Find where the given text appears and provide that cell's center as [x, y] coordinate. 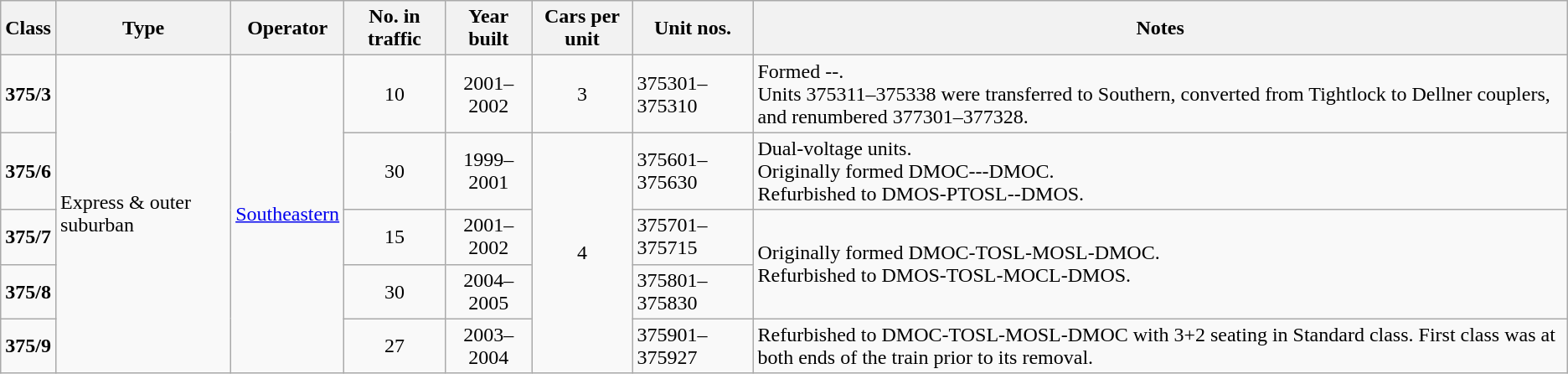
Formed --.Units 375311–375338 were transferred to Southern, converted from Tightlock to Dellner couplers, and renumbered 377301–377328. [1160, 94]
375601–375630 [693, 171]
375701–375715 [693, 236]
2003–2004 [488, 345]
4 [582, 253]
3 [582, 94]
375301–375310 [693, 94]
375/9 [28, 345]
10 [395, 94]
1999–2001 [488, 171]
Class [28, 29]
15 [395, 236]
Dual-voltage units.Originally formed DMOC---DMOC.Refurbished to DMOS-PTOSL--DMOS. [1160, 171]
375/3 [28, 94]
Unit nos. [693, 29]
Cars per unit [582, 29]
Operator [288, 29]
375/8 [28, 292]
Type [142, 29]
375/7 [28, 236]
Refurbished to DMOC-TOSL-MOSL-DMOC with 3+2 seating in Standard class. First class was at both ends of the train prior to its removal. [1160, 345]
Southeastern [288, 215]
27 [395, 345]
375801–375830 [693, 292]
Originally formed DMOC-TOSL-MOSL-DMOC.Refurbished to DMOS-TOSL-MOCL-DMOS. [1160, 264]
Express & outer suburban [142, 215]
No. in traffic [395, 29]
Notes [1160, 29]
375901–375927 [693, 345]
Year built [488, 29]
375/6 [28, 171]
2004–2005 [488, 292]
